Determine the [X, Y] coordinate at the center of the cell enclosing the given text.  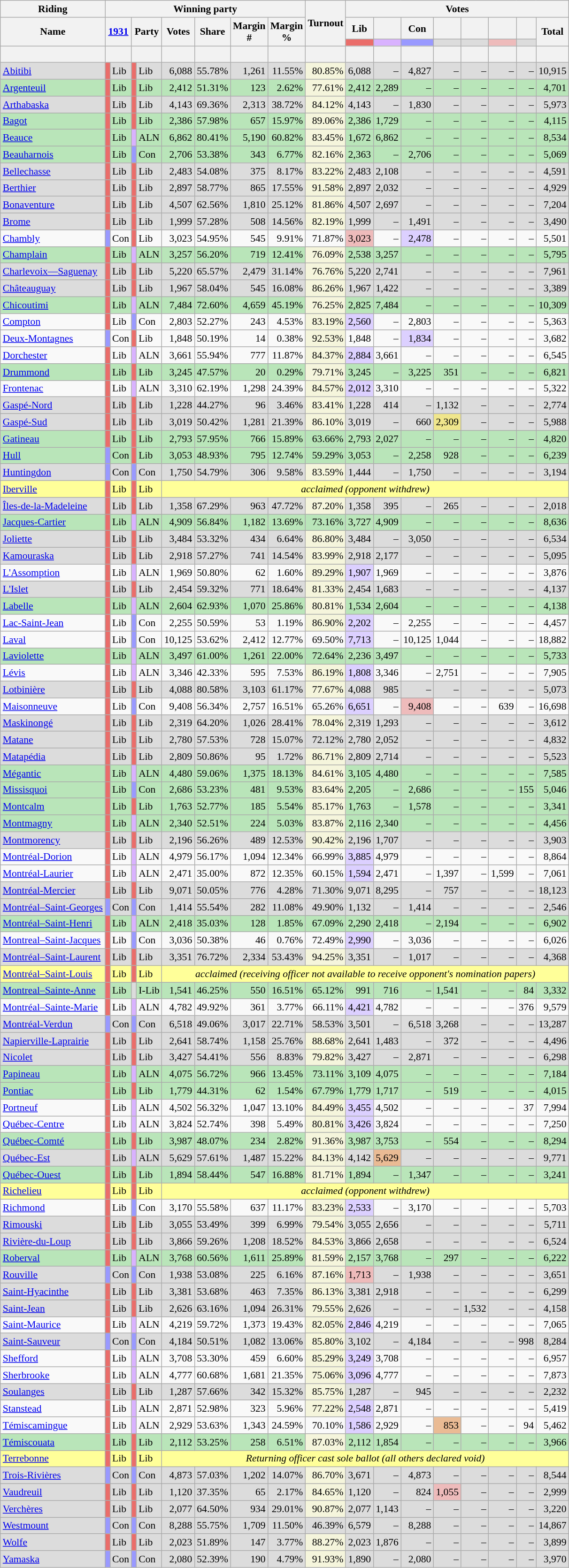
1,729 [387, 121]
8,284 [552, 1342]
Beauharnois [53, 155]
71.87% [325, 238]
Montreal–Saint-Jacques [53, 941]
1,158 [249, 1041]
459 [249, 1359]
508 [249, 222]
67.79% [325, 1091]
87.03% [325, 1442]
Montréal–Saint-Laurent [53, 957]
50.51% [212, 1342]
65.26% [325, 706]
53.32% [212, 539]
Napierville-Laprairie [53, 1041]
639 [502, 706]
1,810 [249, 205]
79.54% [325, 1225]
2,658 [387, 1241]
58.44% [212, 1175]
26.31% [287, 1308]
86.71% [325, 757]
2,290 [360, 924]
8,295 [387, 890]
57.27% [212, 556]
6,239 [552, 456]
42.33% [212, 673]
7,065 [552, 1325]
3,332 [552, 991]
84.53% [325, 1241]
2,774 [552, 405]
1,491 [417, 222]
Gaspé-Sud [53, 422]
56.32% [212, 1108]
8,636 [552, 522]
69.36% [212, 105]
3,017 [249, 1024]
Abitibi [53, 71]
3,050 [417, 539]
57.95% [212, 439]
Dorchester [53, 355]
2,546 [552, 907]
Deux-Montagnes [53, 339]
Chambly [53, 238]
5,095 [552, 556]
Terrebonne [53, 1459]
86.19% [325, 673]
62.19% [212, 389]
56.72% [212, 1074]
Arthabaska [53, 105]
1,578 [417, 807]
57.28% [212, 222]
556 [249, 1057]
5,073 [552, 690]
5,733 [552, 656]
2,548 [360, 1409]
84.49% [325, 1108]
81.33% [325, 589]
56.17% [212, 857]
4,368 [552, 957]
Chicoutimi [53, 305]
399 [249, 1225]
60.15% [325, 874]
1,444 [360, 473]
7,961 [552, 272]
776 [249, 890]
83.59% [325, 473]
4,421 [360, 1008]
72.12% [325, 740]
91.58% [325, 188]
20 [249, 372]
361 [249, 1008]
7,713 [360, 640]
5,363 [552, 322]
Yamaska [53, 1559]
1931 [118, 32]
Bagot [53, 121]
998 [527, 1342]
2,205 [360, 790]
1,707 [387, 840]
3,876 [552, 573]
2,363 [360, 155]
80.58% [212, 690]
Lévis [53, 673]
1,599 [502, 874]
637 [249, 1208]
76.25% [325, 305]
50.86% [212, 757]
85.29% [325, 1359]
550 [249, 991]
51.31% [212, 88]
60.82% [287, 138]
57.98% [212, 121]
67.09% [325, 924]
5,795 [552, 255]
79.71% [325, 372]
53.63% [212, 1425]
94 [527, 1425]
65 [249, 1492]
53.25% [212, 1442]
66.11% [325, 1008]
1,830 [417, 105]
716 [387, 991]
2,116 [360, 824]
Huntingdon [53, 473]
6,579 [360, 1526]
3,490 [552, 222]
Margin# [249, 32]
Share [212, 32]
46.39% [325, 1526]
73.16% [325, 522]
18,882 [552, 640]
4,929 [552, 188]
Montréal-Laurier [53, 874]
Winning party [205, 9]
Matane [53, 740]
13.45% [287, 1074]
25.89% [287, 1258]
6,651 [360, 706]
595 [249, 673]
83.64% [325, 790]
1.85% [287, 924]
25.12% [287, 205]
62.93% [212, 606]
2,533 [360, 1208]
50.19% [212, 339]
17.55% [287, 188]
Compton [53, 322]
37.35% [212, 1492]
83.99% [325, 556]
757 [447, 890]
11.08% [287, 907]
5,069 [552, 155]
9.58% [287, 473]
3,753 [387, 1141]
94.25% [325, 957]
76.72% [212, 957]
Shefford [53, 1359]
Rouville [53, 1275]
84.65% [325, 1492]
Matapédia [53, 757]
6,821 [552, 372]
3,225 [417, 372]
Lotbinière [53, 690]
1,397 [447, 874]
9,771 [552, 1158]
53.68% [212, 1292]
3,096 [360, 1375]
9,579 [552, 1008]
52.27% [212, 322]
3,612 [552, 723]
14.54% [287, 556]
48.93% [212, 456]
1,373 [249, 1325]
46.25% [212, 991]
2,479 [249, 272]
25.76% [287, 1041]
65.57% [212, 272]
49.92% [212, 1008]
985 [387, 690]
77.22% [325, 1409]
Saint-Jean [53, 1308]
Wolfe [53, 1543]
77.67% [325, 690]
Name [53, 32]
78.04% [325, 723]
58.74% [212, 1041]
1,834 [417, 339]
2,177 [387, 556]
5.96% [287, 1409]
Témiscouata [53, 1442]
123 [249, 88]
4,138 [552, 606]
991 [360, 991]
Turnout [325, 23]
83.19% [325, 322]
Maskinongé [53, 723]
83.23% [325, 1208]
1,026 [249, 723]
1,683 [387, 589]
Drummond [53, 372]
934 [249, 1509]
44.27% [212, 405]
Québec-Est [53, 1158]
2,999 [552, 1492]
3,671 [360, 1476]
1,375 [249, 773]
21.39% [287, 422]
Nicolet [53, 1057]
1,070 [249, 606]
38.72% [287, 105]
3,249 [360, 1359]
57.53% [212, 740]
4.53% [287, 322]
12.53% [287, 840]
865 [249, 188]
Montréal–Saint-Louis [53, 974]
1,281 [249, 422]
7,184 [552, 1074]
59.26% [212, 1241]
52.74% [212, 1124]
3,341 [552, 807]
16.08% [287, 289]
741 [249, 556]
1,044 [447, 640]
59.72% [212, 1325]
Châteauguay [53, 289]
Champlain [53, 255]
6.77% [287, 155]
Westmount [53, 1526]
53.38% [212, 155]
88.68% [325, 1041]
Québec-Ouest [53, 1175]
18.13% [287, 773]
58.77% [212, 188]
0.76% [287, 941]
1.60% [287, 573]
56.84% [212, 522]
2,012 [360, 389]
1,047 [249, 1108]
52.77% [212, 807]
52.39% [212, 1559]
8,294 [552, 1141]
7,250 [552, 1124]
55.94% [212, 355]
14,867 [552, 1526]
463 [249, 1292]
49.90% [325, 907]
6.64% [287, 539]
1,487 [249, 1158]
50.42% [212, 422]
55.54% [212, 907]
Saint-Maurice [53, 1325]
56.26% [212, 840]
76.76% [325, 272]
4,115 [552, 121]
54.41% [212, 1057]
85.75% [325, 1392]
59.32% [212, 589]
376 [527, 1008]
3,102 [360, 1342]
72.60% [212, 305]
73.11% [325, 1074]
1.72% [287, 757]
57.03% [212, 1476]
4,496 [552, 1041]
1,017 [417, 957]
4.79% [287, 1559]
1,343 [249, 1425]
79.55% [325, 1308]
85.80% [325, 1342]
87.20% [325, 506]
795 [249, 456]
2,194 [447, 924]
12.35% [287, 874]
2,236 [360, 656]
11.17% [287, 1208]
81.59% [325, 1258]
L'Assomption [53, 573]
86.10% [325, 422]
147 [249, 1543]
5,190 [249, 138]
414 [387, 405]
53.62% [212, 640]
87.16% [325, 1275]
91.36% [325, 1141]
777 [249, 355]
Jacques-Cartier [53, 522]
4,827 [417, 71]
7,873 [552, 1375]
70.10% [325, 1425]
5,501 [552, 238]
1,347 [417, 1175]
4,158 [552, 1308]
15.97% [287, 121]
Kamouraska [53, 556]
489 [249, 840]
22.00% [287, 656]
Montréal–Sainte-Marie [53, 1008]
3,682 [552, 339]
1,907 [360, 573]
Montréal-Mercier [53, 890]
1.54% [287, 1091]
155 [527, 790]
44.31% [212, 1091]
1,293 [387, 723]
4,659 [249, 305]
Laval [53, 640]
46 [249, 941]
67.29% [212, 506]
Missisquoi [53, 790]
3,727 [360, 522]
2,656 [387, 1225]
53.23% [212, 790]
2,757 [249, 706]
Saint-Sauveur [53, 1342]
53.08% [212, 1275]
12.34% [287, 857]
234 [249, 1141]
8,534 [552, 138]
6,534 [552, 539]
963 [249, 506]
0.29% [287, 372]
3,241 [552, 1175]
Montreal–Sainte-Anne [53, 991]
Margin% [287, 32]
Argenteuil [53, 88]
84.12% [325, 105]
4,015 [552, 1091]
766 [249, 439]
Pontiac [53, 1091]
3,501 [360, 1024]
1,709 [249, 1526]
6,545 [552, 355]
190 [249, 1559]
60.68% [212, 1375]
86.70% [325, 1476]
5,046 [552, 790]
6,222 [552, 1258]
2,334 [249, 957]
2,538 [360, 255]
18.52% [287, 1241]
3,899 [552, 1543]
55.58% [212, 1208]
64.20% [212, 723]
398 [249, 1124]
2,741 [387, 272]
6,902 [552, 924]
3.46% [287, 405]
2.82% [287, 1141]
2,108 [387, 171]
945 [417, 1392]
7,204 [552, 205]
62.56% [212, 205]
6,298 [552, 1057]
13.10% [287, 1108]
4,701 [552, 88]
58.04% [212, 289]
4,137 [552, 589]
351 [447, 372]
66.99% [325, 857]
7,061 [552, 874]
3,389 [552, 289]
53.43% [287, 957]
11.87% [287, 355]
60.56% [212, 1258]
966 [249, 1074]
395 [387, 506]
13.69% [287, 522]
13,287 [552, 1024]
3,103 [249, 690]
7.53% [287, 673]
1,182 [249, 522]
63.16% [212, 1308]
660 [417, 422]
Sherbrooke [53, 1375]
Bellechasse [53, 171]
3,426 [360, 1124]
Papineau [53, 1074]
84.37% [325, 355]
Berthier [53, 188]
928 [447, 456]
15.32% [287, 1392]
L'Islet [53, 589]
63.66% [325, 439]
95 [249, 757]
1,208 [249, 1241]
2.62% [287, 88]
84.61% [325, 773]
Montréal-Verdun [53, 1024]
Montcalm [53, 807]
4,591 [552, 171]
519 [447, 1091]
75.06% [325, 1375]
8,864 [552, 857]
86.90% [325, 623]
82.19% [325, 222]
82.05% [325, 1325]
6,299 [552, 1292]
Montmagny [53, 824]
2,846 [360, 1325]
80.85% [325, 71]
3,268 [447, 1024]
1.19% [287, 623]
4,457 [552, 623]
54.08% [212, 171]
54.79% [212, 473]
1,532 [475, 1308]
5,322 [552, 389]
53 [249, 623]
55.75% [212, 1526]
59.06% [212, 773]
306 [249, 473]
554 [447, 1141]
4,456 [552, 824]
61.00% [212, 656]
83.22% [325, 171]
6,026 [552, 941]
2,313 [249, 105]
1,594 [360, 874]
5.49% [287, 1124]
47.57% [212, 372]
2,825 [360, 305]
5,703 [552, 1208]
728 [249, 740]
853 [447, 1425]
12.41% [287, 255]
15.22% [287, 1158]
57.61% [212, 1158]
71.30% [325, 890]
Témiscamingue [53, 1425]
16,698 [552, 706]
53.49% [212, 1225]
18,123 [552, 890]
282 [249, 907]
14.07% [287, 1476]
Mégantic [53, 773]
37 [527, 1108]
I-Lib [149, 991]
7,905 [552, 673]
Stanstead [53, 1409]
6,524 [552, 1241]
6,957 [552, 1359]
49.06% [212, 1024]
0.38% [287, 339]
55.78% [212, 71]
90.42% [325, 840]
86.26% [325, 289]
52.51% [212, 824]
19.43% [287, 1325]
5,419 [552, 1409]
Rimouski [53, 1225]
14.56% [287, 222]
47.72% [287, 506]
Labelle [53, 606]
84 [527, 991]
18.64% [287, 589]
81.86% [325, 205]
Riding [53, 9]
65.12% [325, 991]
3,109 [360, 1074]
10,309 [552, 305]
77.61% [325, 88]
8,544 [552, 1476]
2,157 [360, 1258]
1,713 [360, 1275]
185 [249, 807]
3,105 [360, 773]
1,717 [387, 1091]
acclaimed (receiving officer not available to receive opponent's nomination papers) [365, 974]
12.74% [287, 456]
59.29% [325, 456]
9.91% [287, 238]
1,534 [360, 606]
4.28% [287, 890]
2,027 [387, 439]
Maisonneuve [53, 706]
2,258 [417, 456]
Party [146, 32]
1,143 [387, 1509]
86.80% [325, 539]
81.71% [325, 1175]
Bonaventure [53, 205]
Verchères [53, 1509]
50.05% [212, 890]
5,523 [552, 757]
2,697 [387, 205]
Frontenac [53, 389]
2,202 [360, 623]
3,194 [552, 473]
28.41% [287, 723]
8.83% [287, 1057]
50.80% [212, 573]
50.38% [212, 941]
Laviolette [53, 656]
4,142 [360, 1158]
Vaudreuil [53, 1492]
Montréal-Dorion [53, 857]
15.07% [287, 740]
89.06% [325, 121]
5.54% [287, 807]
9.53% [287, 790]
Gatineau [53, 439]
Soulanges [53, 1392]
3,885 [360, 857]
2,560 [360, 322]
343 [249, 155]
3,970 [552, 1559]
12.77% [287, 640]
24.59% [287, 1425]
24.39% [287, 389]
Montréal–Saint-Henri [53, 924]
11.50% [287, 1526]
Charlevoix—Saguenay [53, 272]
1,055 [447, 1492]
92.53% [325, 339]
25.86% [287, 606]
Brome [53, 222]
Montmorency [53, 840]
1,681 [249, 1375]
258 [249, 1442]
Montréal–Saint-Georges [53, 907]
4,820 [552, 439]
Richelieu [53, 1191]
2,018 [552, 506]
11.55% [287, 71]
5,462 [552, 1425]
771 [249, 589]
Rivière-du-Loup [53, 1241]
Iberville [53, 489]
Portneuf [53, 1108]
6.16% [287, 1275]
53.30% [212, 1359]
35.03% [212, 924]
372 [447, 1041]
1,202 [249, 1476]
6.60% [287, 1359]
547 [249, 1175]
3,966 [552, 1442]
Québec-Centre [53, 1124]
Trois-Rivières [53, 1476]
83.45% [325, 138]
Total [552, 32]
7,585 [552, 773]
3,220 [552, 1509]
2,232 [552, 1392]
434 [249, 539]
243 [249, 322]
2,990 [360, 941]
1,876 [387, 1543]
342 [249, 1392]
90.87% [325, 1509]
719 [249, 255]
13.06% [287, 1342]
481 [249, 790]
3,455 [360, 1108]
61.17% [287, 690]
2,052 [387, 740]
2,714 [387, 757]
Lac-Saint-Jean [53, 623]
83.41% [325, 405]
31.14% [287, 272]
1,422 [387, 289]
80.41% [212, 138]
88.27% [325, 1543]
86.13% [325, 1292]
7,994 [552, 1108]
224 [249, 824]
48.07% [212, 1141]
45.19% [287, 305]
872 [249, 874]
4,832 [552, 740]
225 [249, 1275]
1,890 [360, 1559]
1,298 [249, 389]
5.03% [287, 824]
1,672 [360, 138]
1,854 [387, 1442]
6.51% [287, 1442]
35.00% [212, 874]
Roberval [53, 1258]
8.17% [287, 171]
58.53% [325, 1024]
84.57% [325, 389]
51.89% [212, 1543]
Gaspé-Nord [53, 405]
2.17% [287, 1492]
2,309 [447, 422]
Returning officer cast sole ballot (all others declared void) [365, 1459]
29.01% [287, 1509]
54.95% [212, 238]
10,915 [552, 71]
84.13% [325, 1158]
1,586 [360, 1425]
56.34% [212, 706]
1,808 [360, 673]
5,988 [552, 422]
21.35% [287, 1375]
50.59% [212, 623]
79.82% [325, 1057]
5,711 [552, 1225]
Îles-de-la-Madeleine [53, 506]
128 [249, 924]
57.66% [212, 1392]
52.98% [212, 1409]
297 [447, 1258]
Hull [53, 456]
6.99% [287, 1225]
375 [249, 171]
Québec-Comté [53, 1141]
96 [249, 405]
265 [447, 506]
64.50% [212, 1509]
2,751 [447, 673]
83.87% [325, 824]
14 [249, 339]
1,082 [249, 1342]
72.49% [325, 941]
82.16% [325, 155]
323 [249, 1409]
2,289 [387, 88]
72.64% [325, 656]
2,478 [417, 238]
3,651 [552, 1275]
85.17% [325, 807]
657 [249, 121]
1,611 [249, 1258]
1,483 [387, 1041]
89.29% [325, 573]
2,884 [360, 355]
22.71% [287, 1024]
5,973 [552, 105]
15.89% [287, 439]
16.88% [287, 1175]
56.20% [212, 255]
3,903 [552, 840]
7.35% [287, 1292]
Joliette [53, 539]
76.09% [325, 255]
91.93% [325, 1559]
Saint-Hyacinthe [53, 1292]
Richmond [53, 1208]
Beauce [53, 138]
69.50% [325, 640]
824 [417, 1492]
2,032 [387, 188]
